Return the [x, y] coordinate for the center point of the cell that contains the specified text.  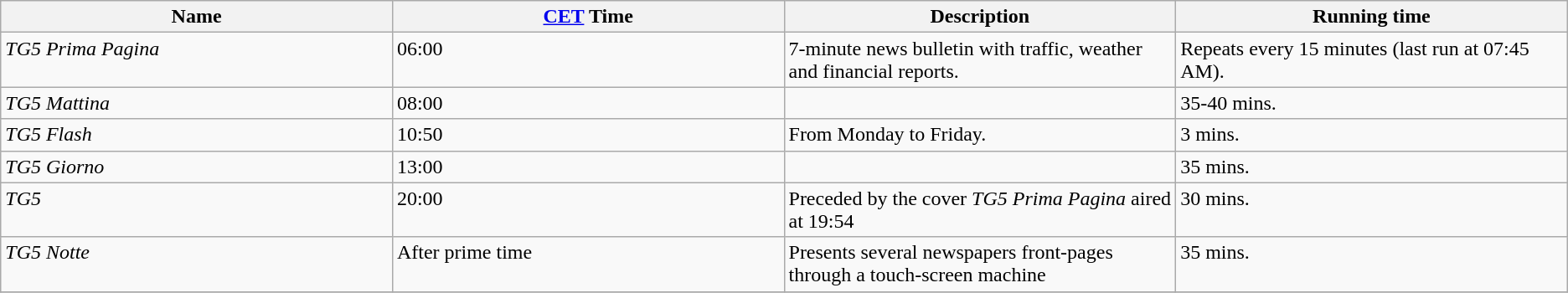
TG5 Mattina [197, 103]
After prime time [588, 265]
TG5 Prima Pagina [197, 60]
TG5 Flash [197, 135]
TG5 Notte [197, 265]
Presents several newspapers front-pages through a touch-screen machine [980, 265]
Running time [1372, 17]
Repeats every 15 minutes (last run at 07:45 AM). [1372, 60]
TG5 [197, 209]
30 mins. [1372, 209]
TG5 Giorno [197, 167]
20:00 [588, 209]
Description [980, 17]
CET Time [588, 17]
7-minute news bulletin with traffic, weather and financial reports. [980, 60]
06:00 [588, 60]
10:50 [588, 135]
Preceded by the cover TG5 Prima Pagina aired at 19:54 [980, 209]
Name [197, 17]
From Monday to Friday. [980, 135]
35-40 mins. [1372, 103]
08:00 [588, 103]
3 mins. [1372, 135]
13:00 [588, 167]
